Return the [x, y] coordinate for the center point of the cell that contains the specified text.  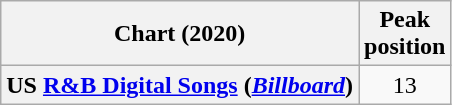
13 [405, 85]
Peakposition [405, 34]
US R&B Digital Songs (Billboard) [180, 85]
Chart (2020) [180, 34]
